For the text-containing cell, return its midpoint in [x, y] coordinate format. 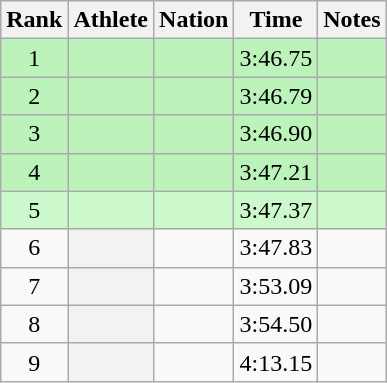
Rank [34, 20]
Athlete [111, 20]
7 [34, 286]
1 [34, 58]
3:46.75 [276, 58]
4:13.15 [276, 362]
9 [34, 362]
3:47.83 [276, 248]
Nation [194, 20]
3:47.21 [276, 172]
3:46.90 [276, 134]
3 [34, 134]
3:47.37 [276, 210]
4 [34, 172]
5 [34, 210]
3:54.50 [276, 324]
3:46.79 [276, 96]
Time [276, 20]
6 [34, 248]
2 [34, 96]
Notes [352, 20]
3:53.09 [276, 286]
8 [34, 324]
